Detect which cell encompasses the target text, then output its [X, Y] center coordinate. 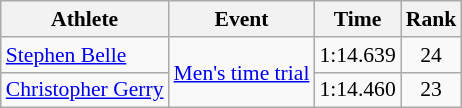
Event [242, 19]
23 [432, 90]
Time [357, 19]
1:14.460 [357, 90]
Stephen Belle [85, 55]
Rank [432, 19]
Athlete [85, 19]
Christopher Gerry [85, 90]
1:14.639 [357, 55]
Men's time trial [242, 72]
24 [432, 55]
